Capture the cell that displays the provided text and extract its [X, Y] central coordinate. 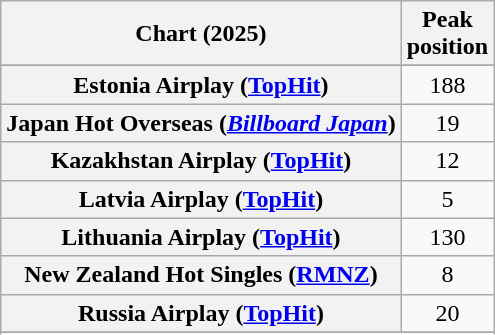
Lithuania Airplay (TopHit) [201, 237]
20 [447, 313]
8 [447, 275]
19 [447, 123]
Estonia Airplay (TopHit) [201, 85]
5 [447, 199]
188 [447, 85]
Russia Airplay (TopHit) [201, 313]
Chart (2025) [201, 34]
New Zealand Hot Singles (RMNZ) [201, 275]
130 [447, 237]
Japan Hot Overseas (Billboard Japan) [201, 123]
Kazakhstan Airplay (TopHit) [201, 161]
Latvia Airplay (TopHit) [201, 199]
Peakposition [447, 34]
12 [447, 161]
